Locate the cell with the specified text and output its (x, y) center coordinate. 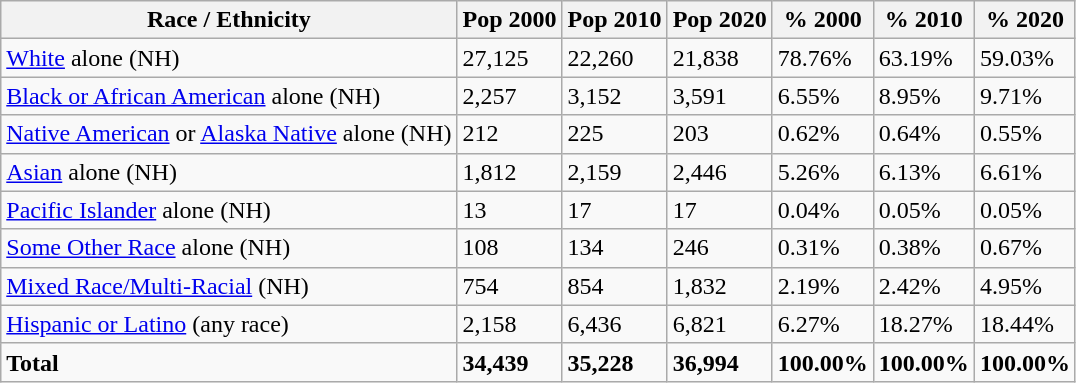
Total (229, 362)
1,832 (720, 286)
8.95% (924, 96)
4.95% (1024, 286)
225 (614, 134)
6,821 (720, 324)
White alone (NH) (229, 58)
6.27% (822, 324)
854 (614, 286)
35,228 (614, 362)
13 (510, 210)
Black or African American alone (NH) (229, 96)
2.42% (924, 286)
6,436 (614, 324)
0.64% (924, 134)
246 (720, 248)
63.19% (924, 58)
18.44% (1024, 324)
Pop 2010 (614, 20)
108 (510, 248)
203 (720, 134)
22,260 (614, 58)
Some Other Race alone (NH) (229, 248)
Asian alone (NH) (229, 172)
3,152 (614, 96)
34,439 (510, 362)
Race / Ethnicity (229, 20)
0.62% (822, 134)
2,158 (510, 324)
Pop 2000 (510, 20)
0.55% (1024, 134)
0.31% (822, 248)
Pop 2020 (720, 20)
% 2000 (822, 20)
3,591 (720, 96)
Hispanic or Latino (any race) (229, 324)
2.19% (822, 286)
6.13% (924, 172)
36,994 (720, 362)
0.38% (924, 248)
18.27% (924, 324)
Mixed Race/Multi-Racial (NH) (229, 286)
59.03% (1024, 58)
1,812 (510, 172)
Pacific Islander alone (NH) (229, 210)
134 (614, 248)
Native American or Alaska Native alone (NH) (229, 134)
27,125 (510, 58)
21,838 (720, 58)
5.26% (822, 172)
2,257 (510, 96)
0.67% (1024, 248)
78.76% (822, 58)
0.04% (822, 210)
% 2020 (1024, 20)
9.71% (1024, 96)
2,446 (720, 172)
754 (510, 286)
212 (510, 134)
6.55% (822, 96)
2,159 (614, 172)
% 2010 (924, 20)
6.61% (1024, 172)
